Search for the cell housing the specified text and yield its [x, y] center coordinate. 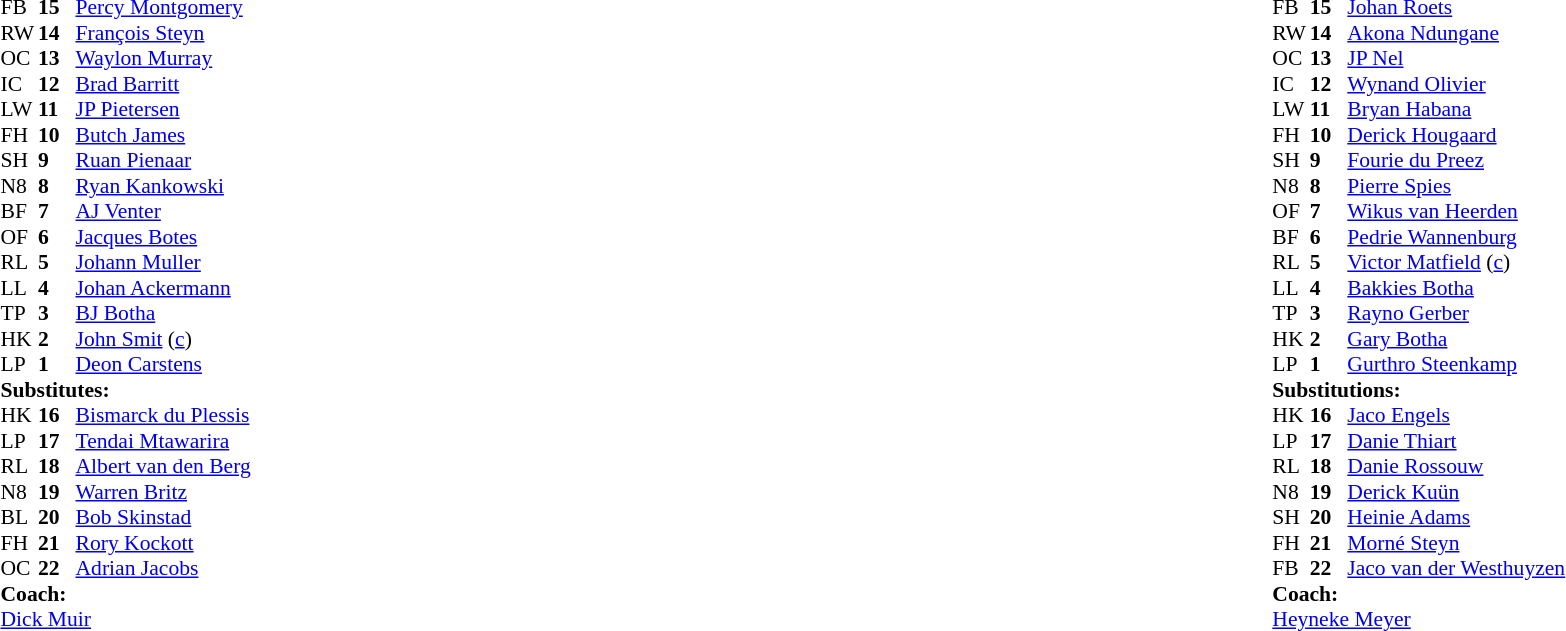
Pedrie Wannenburg [1456, 237]
Deon Carstens [164, 365]
JP Nel [1456, 59]
BL [19, 517]
Bob Skinstad [164, 517]
Johann Muller [164, 263]
Bismarck du Plessis [164, 415]
Heinie Adams [1456, 517]
Substitutions: [1418, 390]
Butch James [164, 135]
Wynand Olivier [1456, 84]
Bryan Habana [1456, 109]
BJ Botha [164, 313]
Bakkies Botha [1456, 288]
AJ Venter [164, 211]
Warren Britz [164, 492]
FB [1291, 569]
Substitutes: [125, 390]
Rayno Gerber [1456, 313]
François Steyn [164, 33]
Derick Kuün [1456, 492]
Jacques Botes [164, 237]
JP Pietersen [164, 109]
Adrian Jacobs [164, 569]
Derick Hougaard [1456, 135]
Jaco Engels [1456, 415]
Morné Steyn [1456, 543]
Ruan Pienaar [164, 161]
John Smit (c) [164, 339]
Fourie du Preez [1456, 161]
Danie Thiart [1456, 441]
Jaco van der Westhuyzen [1456, 569]
Johan Ackermann [164, 288]
Tendai Mtawarira [164, 441]
Brad Barritt [164, 84]
Albert van den Berg [164, 467]
Ryan Kankowski [164, 186]
Akona Ndungane [1456, 33]
Gary Botha [1456, 339]
Waylon Murray [164, 59]
Victor Matfield (c) [1456, 263]
Wikus van Heerden [1456, 211]
Pierre Spies [1456, 186]
Danie Rossouw [1456, 467]
Rory Kockott [164, 543]
Gurthro Steenkamp [1456, 365]
